Search for the cell housing the specified text and yield its (X, Y) center coordinate. 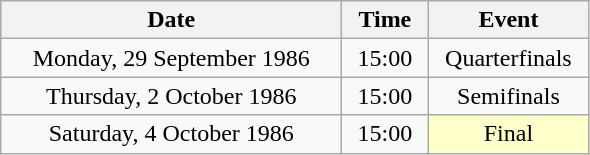
Monday, 29 September 1986 (172, 58)
Semifinals (508, 96)
Saturday, 4 October 1986 (172, 134)
Event (508, 20)
Final (508, 134)
Date (172, 20)
Time (385, 20)
Quarterfinals (508, 58)
Thursday, 2 October 1986 (172, 96)
